From the cell containing the given text, extract its center point as [x, y] coordinate. 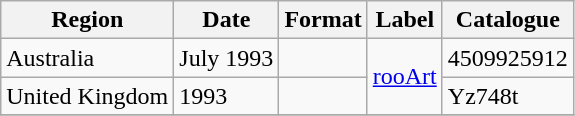
Label [404, 20]
United Kingdom [88, 96]
Date [226, 20]
Yz748t [508, 96]
Format [323, 20]
Catalogue [508, 20]
July 1993 [226, 58]
rooArt [404, 77]
Australia [88, 58]
4509925912 [508, 58]
1993 [226, 96]
Region [88, 20]
